Pinpoint the cell where the given text exists, returning its [x, y] midpoint coordinate. 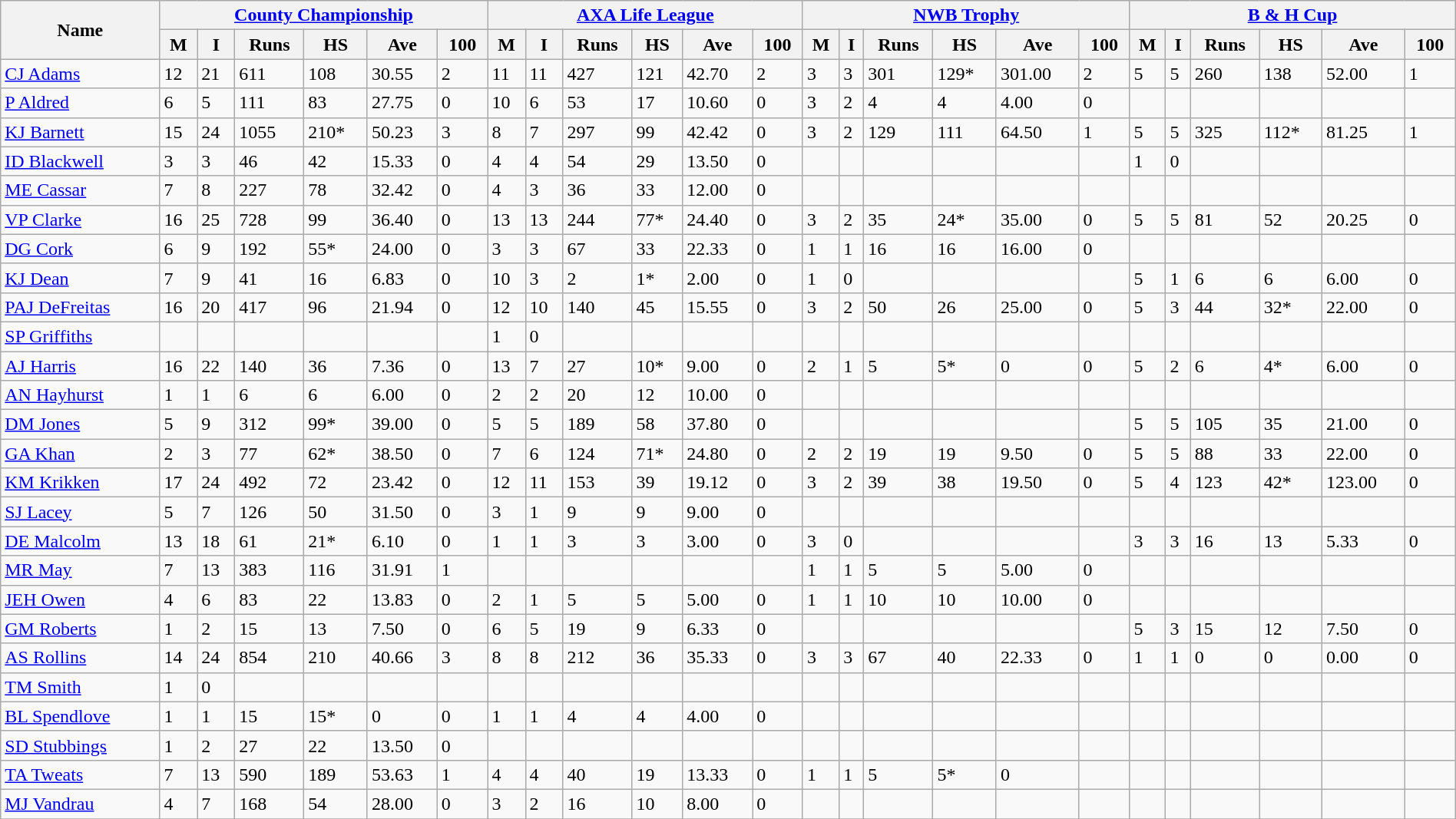
15* [336, 716]
32.42 [402, 190]
SJ Lacey [80, 512]
129* [965, 74]
21 [217, 74]
B & H Cup [1292, 15]
8.00 [717, 804]
123 [1225, 483]
77* [657, 220]
53 [597, 103]
62* [336, 454]
21.00 [1364, 424]
38.50 [402, 454]
72 [336, 483]
116 [336, 570]
SP Griffiths [80, 336]
41 [270, 278]
36.40 [402, 220]
210 [336, 658]
35.00 [1037, 220]
BL Spendlove [80, 716]
46 [270, 161]
AN Hayhurst [80, 395]
24.40 [717, 220]
492 [270, 483]
53.63 [402, 774]
15.33 [402, 161]
County Championship [324, 15]
18 [217, 541]
10.60 [717, 103]
138 [1290, 74]
30.55 [402, 74]
KJ Dean [80, 278]
Name [80, 30]
42 [336, 161]
6.33 [717, 629]
40.66 [402, 658]
5.33 [1364, 541]
42.42 [717, 132]
21* [336, 541]
NWB Trophy [966, 15]
KJ Barnett [80, 132]
PAJ DeFreitas [80, 307]
15.55 [717, 307]
AXA Life League [645, 15]
28.00 [402, 804]
77 [270, 454]
210* [336, 132]
TM Smith [80, 687]
39.00 [402, 424]
121 [657, 74]
81 [1225, 220]
26 [965, 307]
35.33 [717, 658]
427 [597, 74]
2.00 [717, 278]
24.80 [717, 454]
GM Roberts [80, 629]
212 [597, 658]
13.83 [402, 599]
58 [657, 424]
61 [270, 541]
42.70 [717, 74]
168 [270, 804]
23.42 [402, 483]
192 [270, 249]
24* [965, 220]
CJ Adams [80, 74]
854 [270, 658]
44 [1225, 307]
88 [1225, 454]
52 [1290, 220]
6.10 [402, 541]
52.00 [1364, 74]
227 [270, 190]
301 [898, 74]
19.12 [717, 483]
108 [336, 74]
42* [1290, 483]
99* [336, 424]
DM Jones [80, 424]
417 [270, 307]
37.80 [717, 424]
1* [657, 278]
TA Tweats [80, 774]
KM Krikken [80, 483]
124 [597, 454]
MJ Vandrau [80, 804]
VP Clarke [80, 220]
4* [1290, 366]
45 [657, 307]
25.00 [1037, 307]
MR May [80, 570]
297 [597, 132]
64.50 [1037, 132]
71* [657, 454]
50.23 [402, 132]
14 [178, 658]
21.94 [402, 307]
AS Rollins [80, 658]
29 [657, 161]
153 [597, 483]
611 [270, 74]
112* [1290, 132]
13.33 [717, 774]
260 [1225, 74]
383 [270, 570]
12.00 [717, 190]
32* [1290, 307]
55* [336, 249]
38 [965, 483]
DE Malcolm [80, 541]
301.00 [1037, 74]
244 [597, 220]
31.91 [402, 570]
20.25 [1364, 220]
312 [270, 424]
590 [270, 774]
19.50 [1037, 483]
1055 [270, 132]
AJ Harris [80, 366]
129 [898, 132]
16.00 [1037, 249]
126 [270, 512]
6.83 [402, 278]
325 [1225, 132]
ME Cassar [80, 190]
25 [217, 220]
JEH Owen [80, 599]
GA Khan [80, 454]
9.50 [1037, 454]
96 [336, 307]
7.36 [402, 366]
31.50 [402, 512]
27.75 [402, 103]
0.00 [1364, 658]
123.00 [1364, 483]
78 [336, 190]
P Aldred [80, 103]
DG Cork [80, 249]
24.00 [402, 249]
ID Blackwell [80, 161]
3.00 [717, 541]
105 [1225, 424]
81.25 [1364, 132]
SD Stubbings [80, 745]
728 [270, 220]
10* [657, 366]
